Return (x, y) of the center of cell containing provided text 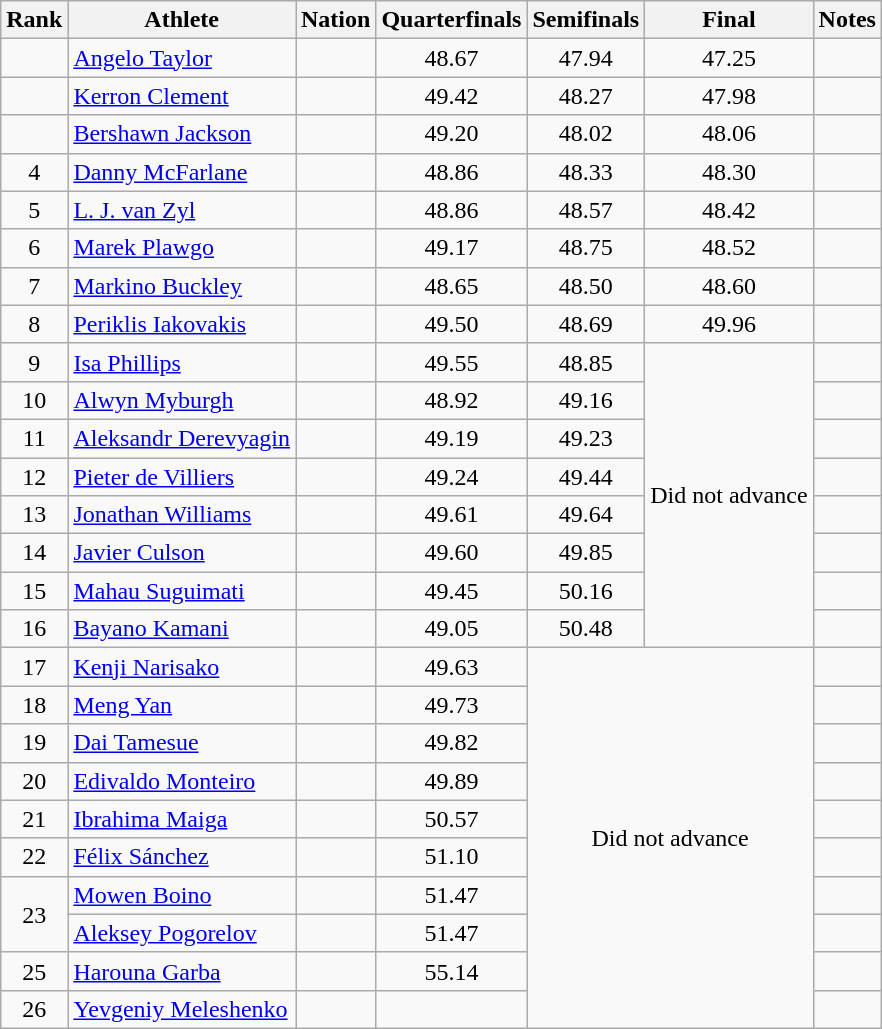
11 (34, 438)
Dai Tamesue (182, 743)
48.42 (729, 210)
5 (34, 210)
Mahau Suguimati (182, 591)
Mowen Boino (182, 895)
L. J. van Zyl (182, 210)
51.10 (452, 857)
Periklis Iakovakis (182, 324)
49.96 (729, 324)
Harouna Garba (182, 971)
49.20 (452, 134)
12 (34, 477)
Semifinals (586, 20)
Angelo Taylor (182, 58)
26 (34, 1009)
Athlete (182, 20)
49.42 (452, 96)
20 (34, 781)
15 (34, 591)
Bershawn Jackson (182, 134)
14 (34, 553)
48.06 (729, 134)
16 (34, 629)
Aleksandr Derevyagin (182, 438)
Danny McFarlane (182, 172)
49.61 (452, 515)
21 (34, 819)
49.60 (452, 553)
49.23 (586, 438)
49.55 (452, 362)
48.92 (452, 400)
Kenji Narisako (182, 667)
48.02 (586, 134)
10 (34, 400)
Félix Sánchez (182, 857)
49.85 (586, 553)
48.33 (586, 172)
7 (34, 286)
17 (34, 667)
Javier Culson (182, 553)
Rank (34, 20)
4 (34, 172)
48.52 (729, 248)
49.82 (452, 743)
Markino Buckley (182, 286)
49.17 (452, 248)
9 (34, 362)
Aleksey Pogorelov (182, 933)
49.44 (586, 477)
13 (34, 515)
48.27 (586, 96)
48.50 (586, 286)
Isa Phillips (182, 362)
Yevgeniy Meleshenko (182, 1009)
47.94 (586, 58)
49.64 (586, 515)
Marek Plawgo (182, 248)
48.69 (586, 324)
48.60 (729, 286)
Edivaldo Monteiro (182, 781)
49.24 (452, 477)
48.67 (452, 58)
49.73 (452, 705)
48.85 (586, 362)
22 (34, 857)
Kerron Clement (182, 96)
50.16 (586, 591)
49.50 (452, 324)
50.48 (586, 629)
Ibrahima Maiga (182, 819)
48.75 (586, 248)
23 (34, 914)
Notes (847, 20)
Nation (336, 20)
25 (34, 971)
49.89 (452, 781)
Pieter de Villiers (182, 477)
Jonathan Williams (182, 515)
6 (34, 248)
49.05 (452, 629)
48.57 (586, 210)
49.16 (586, 400)
49.45 (452, 591)
Final (729, 20)
50.57 (452, 819)
Meng Yan (182, 705)
55.14 (452, 971)
Quarterfinals (452, 20)
Bayano Kamani (182, 629)
49.63 (452, 667)
49.19 (452, 438)
19 (34, 743)
48.65 (452, 286)
48.30 (729, 172)
47.98 (729, 96)
Alwyn Myburgh (182, 400)
18 (34, 705)
8 (34, 324)
47.25 (729, 58)
